For the text-containing cell, return its midpoint in (X, Y) coordinate format. 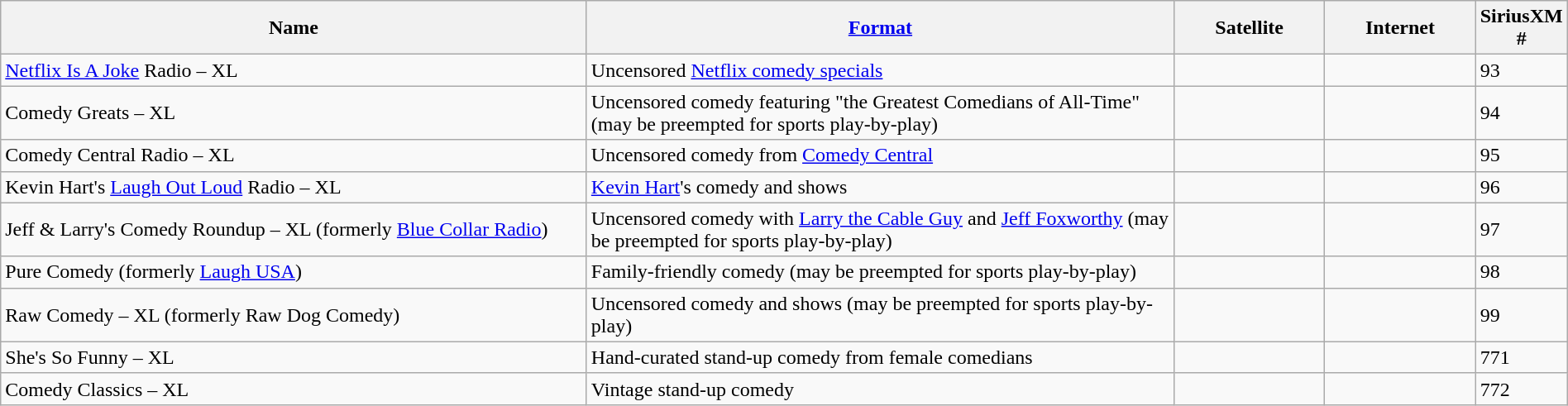
Uncensored comedy and shows (may be preempted for sports play-by-play) (880, 314)
SiriusXM # (1522, 28)
Uncensored Netflix comedy specials (880, 70)
Satellite (1250, 28)
Uncensored comedy with Larry the Cable Guy and Jeff Foxworthy (may be preempted for sports play-by-play) (880, 230)
Vintage stand-up comedy (880, 389)
98 (1522, 272)
Comedy Classics – XL (294, 389)
Kevin Hart's comedy and shows (880, 187)
Hand-curated stand-up comedy from female comedians (880, 357)
Uncensored comedy from Comedy Central (880, 155)
Netflix Is A Joke Radio – XL (294, 70)
Uncensored comedy featuring "the Greatest Comedians of All-Time" (may be preempted for sports play-by-play) (880, 112)
99 (1522, 314)
94 (1522, 112)
Comedy Greats – XL (294, 112)
Raw Comedy – XL (formerly Raw Dog Comedy) (294, 314)
Family-friendly comedy (may be preempted for sports play-by-play) (880, 272)
93 (1522, 70)
Kevin Hart's Laugh Out Loud Radio – XL (294, 187)
95 (1522, 155)
772 (1522, 389)
Internet (1400, 28)
She's So Funny – XL (294, 357)
Format (880, 28)
96 (1522, 187)
Name (294, 28)
Comedy Central Radio – XL (294, 155)
97 (1522, 230)
771 (1522, 357)
Jeff & Larry's Comedy Roundup – XL (formerly Blue Collar Radio) (294, 230)
Pure Comedy (formerly Laugh USA) (294, 272)
